Pinpoint the cell where the given text exists, returning its [X, Y] midpoint coordinate. 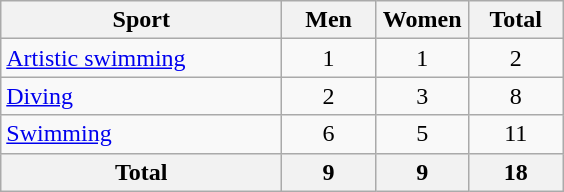
Diving [142, 96]
Women [422, 20]
Sport [142, 20]
Artistic swimming [142, 58]
Men [329, 20]
3 [422, 96]
8 [516, 96]
11 [516, 134]
5 [422, 134]
18 [516, 172]
Swimming [142, 134]
6 [329, 134]
